From the cell containing the given text, extract its center point as [x, y] coordinate. 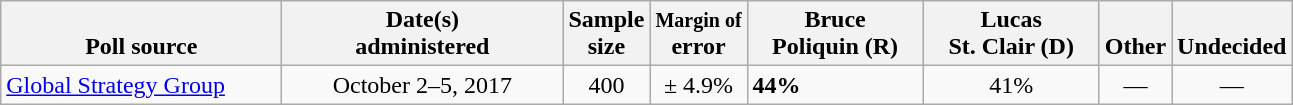
BrucePoliquin (R) [835, 34]
LucasSt. Clair (D) [1011, 34]
Undecided [1232, 34]
Global Strategy Group [142, 85]
Margin oferror [698, 34]
44% [835, 85]
400 [606, 85]
± 4.9% [698, 85]
41% [1011, 85]
Poll source [142, 34]
Date(s)administered [422, 34]
Other [1135, 34]
October 2–5, 2017 [422, 85]
Samplesize [606, 34]
